Output the [X, Y] coordinate of the center of the cell containing the given text.  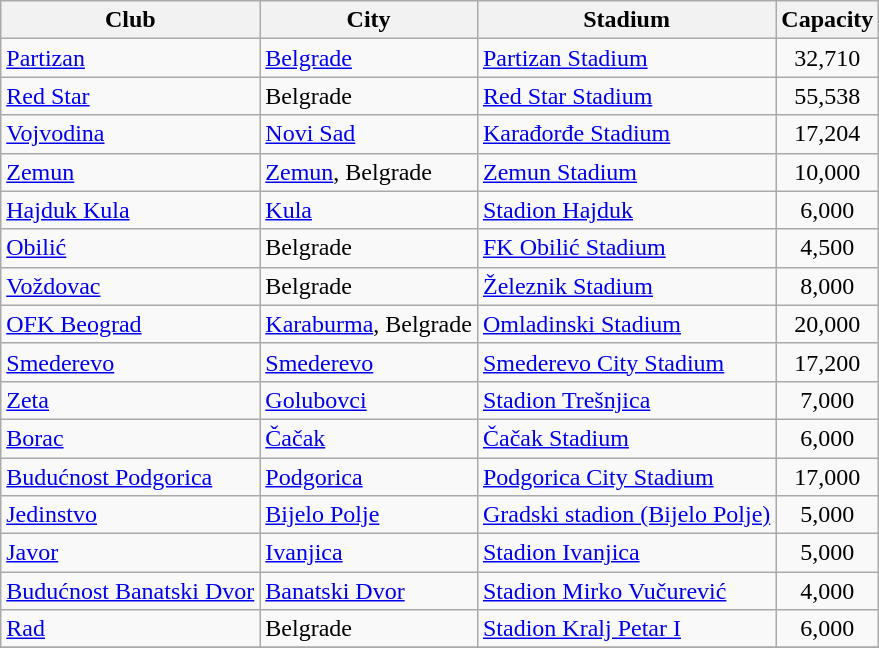
Novi Sad [369, 134]
Partizan [130, 58]
Rad [130, 629]
32,710 [828, 58]
Banatski Dvor [369, 591]
Red Star [130, 96]
Čačak [369, 438]
4,000 [828, 591]
Budućnost Podgorica [130, 477]
Stadium [626, 20]
55,538 [828, 96]
Budućnost Banatski Dvor [130, 591]
Bijelo Polje [369, 515]
Karađorđe Stadium [626, 134]
Red Star Stadium [626, 96]
Partizan Stadium [626, 58]
20,000 [828, 324]
Zemun Stadium [626, 172]
8,000 [828, 286]
Zeta [130, 400]
4,500 [828, 248]
17,204 [828, 134]
Smederevo City Stadium [626, 362]
Golubovci [369, 400]
Kula [369, 210]
Club [130, 20]
FK Obilić Stadium [626, 248]
Omladinski Stadium [626, 324]
City [369, 20]
Železnik Stadium [626, 286]
Voždovac [130, 286]
Borac [130, 438]
Javor [130, 553]
Stadion Mirko Vučurević [626, 591]
Karaburma, Belgrade [369, 324]
Podgorica [369, 477]
Zemun [130, 172]
Zemun, Belgrade [369, 172]
Vojvodina [130, 134]
10,000 [828, 172]
Obilić [130, 248]
Stadion Kralj Petar I [626, 629]
Čačak Stadium [626, 438]
OFK Beograd [130, 324]
Hajduk Kula [130, 210]
Capacity [828, 20]
17,000 [828, 477]
Podgorica City Stadium [626, 477]
Ivanjica [369, 553]
Jedinstvo [130, 515]
Stadion Ivanjica [626, 553]
Stadion Hajduk [626, 210]
7,000 [828, 400]
Gradski stadion (Bijelo Polje) [626, 515]
17,200 [828, 362]
Stadion Trešnjica [626, 400]
